Extract the (x, y) coordinate from the center of the cell holding the provided text.  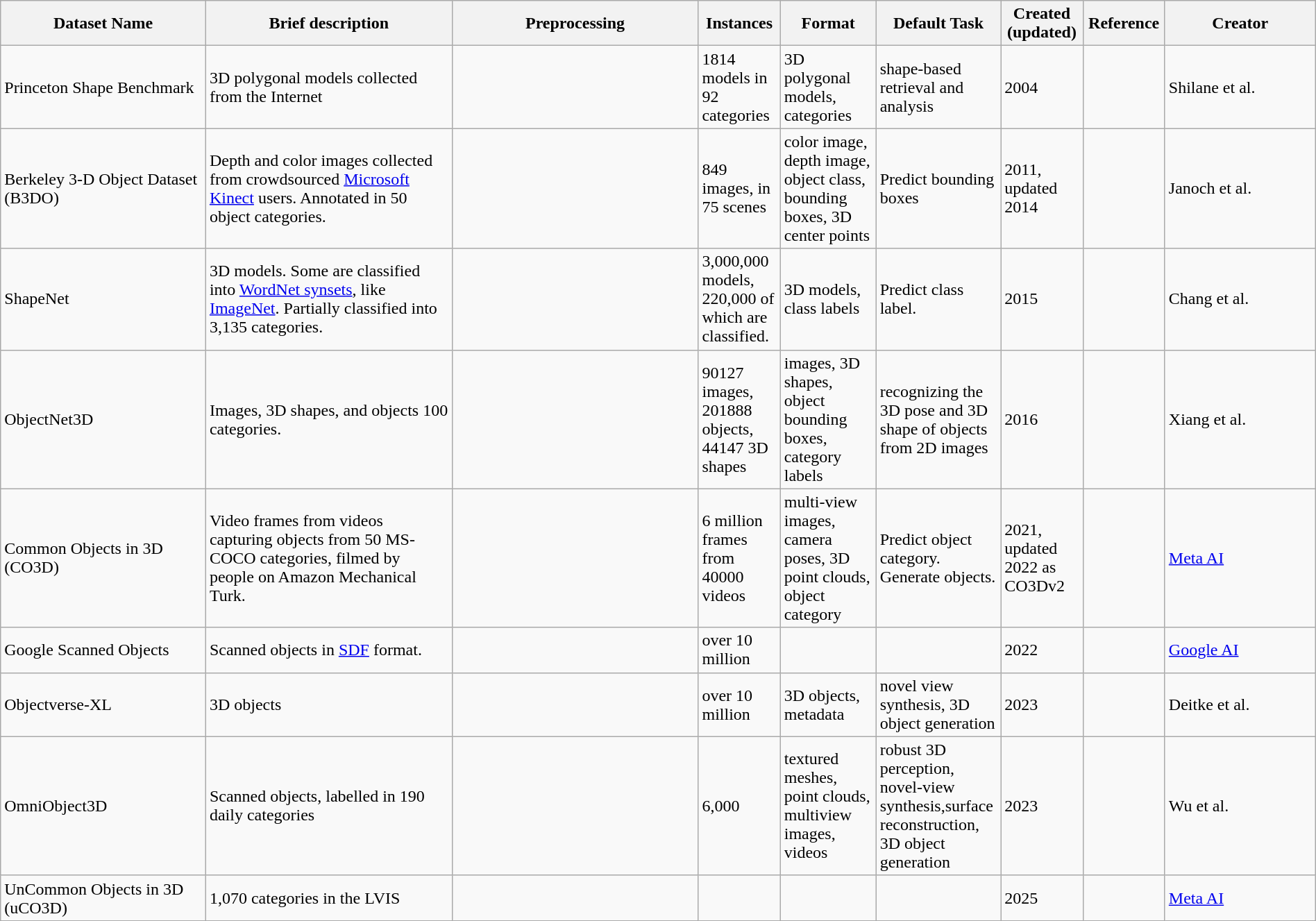
robust 3D perception, novel-view synthesis,surface reconstruction, 3D object generation (938, 806)
Dataset Name (103, 24)
Shilane et al. (1240, 87)
OmniObject3D (103, 806)
6 million frames from 40000 videos (739, 558)
3D objects, metadata (828, 704)
3D polygonal models, categories (828, 87)
ShapeNet (103, 299)
Default Task (938, 24)
Objectverse-XL (103, 704)
3D models, class labels (828, 299)
Deitke et al. (1240, 704)
Depth and color images collected from crowdsourced Microsoft Kinect users. Annotated in 50 object categories. (329, 189)
90127 images, 201888 objects, 44147 3D shapes (739, 419)
Predict object category. Generate objects. (938, 558)
UnCommon Objects in 3D (uCO3D) (103, 898)
Creator (1240, 24)
3D polygonal models collected from the Internet (329, 87)
Common Objects in 3D (CO3D) (103, 558)
novel view synthesis, 3D object generation (938, 704)
3,000,000 models, 220,000 of which are classified. (739, 299)
multi-view images, camera poses, 3D point clouds, object category (828, 558)
3D objects (329, 704)
2015 (1042, 299)
color image, depth image, object class, bounding boxes, 3D center points (828, 189)
shape-based retrieval and analysis (938, 87)
Brief description (329, 24)
Scanned objects in SDF format. (329, 650)
Instances (739, 24)
Xiang et al. (1240, 419)
2004 (1042, 87)
6,000 (739, 806)
2021, updated 2022 as CO3Dv2 (1042, 558)
Created (updated) (1042, 24)
Images, 3D shapes, and objects 100 categories. (329, 419)
images, 3D shapes, object bounding boxes, category labels (828, 419)
Predict bounding boxes (938, 189)
Wu et al. (1240, 806)
2016 (1042, 419)
2025 (1042, 898)
ObjectNet3D (103, 419)
Princeton Shape Benchmark (103, 87)
Format (828, 24)
Reference (1124, 24)
1814 models in 92 categories (739, 87)
Preprocessing (575, 24)
recognizing the 3D pose and 3D shape of objects from 2D images (938, 419)
Google AI (1240, 650)
textured meshes, point clouds, multiview images, videos (828, 806)
1,070 categories in the LVIS (329, 898)
Video frames from videos capturing objects from 50 MS-COCO categories, filmed by people on Amazon Mechanical Turk. (329, 558)
849 images, in 75 scenes (739, 189)
Berkeley 3-D Object Dataset (B3DO) (103, 189)
2022 (1042, 650)
Chang et al. (1240, 299)
Google Scanned Objects (103, 650)
3D models. Some are classified into WordNet synsets, like ImageNet. Partially classified into 3,135 categories. (329, 299)
Scanned objects, labelled in 190 daily categories (329, 806)
Janoch et al. (1240, 189)
Predict class label. (938, 299)
2011, updated 2014 (1042, 189)
